Capture the cell that displays the provided text and extract its (x, y) central coordinate. 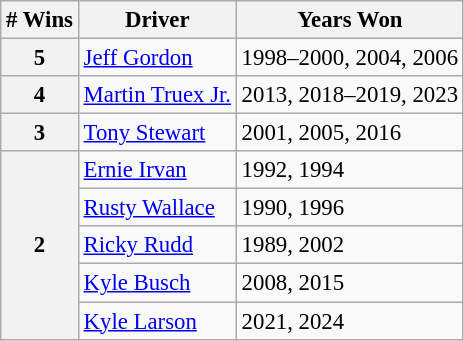
Ernie Irvan (157, 170)
Driver (157, 20)
2 (40, 245)
1992, 1994 (350, 170)
2008, 2015 (350, 283)
Jeff Gordon (157, 58)
3 (40, 133)
2001, 2005, 2016 (350, 133)
1990, 1996 (350, 208)
Kyle Larson (157, 321)
Years Won (350, 20)
2021, 2024 (350, 321)
Kyle Busch (157, 283)
2013, 2018–2019, 2023 (350, 95)
Tony Stewart (157, 133)
# Wins (40, 20)
5 (40, 58)
Ricky Rudd (157, 245)
Martin Truex Jr. (157, 95)
1989, 2002 (350, 245)
Rusty Wallace (157, 208)
1998–2000, 2004, 2006 (350, 58)
4 (40, 95)
